Search for the cell housing the specified text and yield its [X, Y] center coordinate. 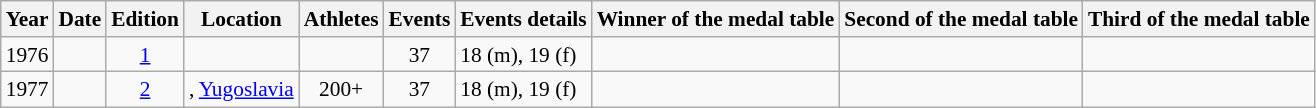
Year [28, 19]
, Yugoslavia [242, 90]
Winner of the medal table [716, 19]
1976 [28, 55]
Date [80, 19]
2 [145, 90]
Second of the medal table [961, 19]
Events details [523, 19]
1 [145, 55]
Location [242, 19]
Edition [145, 19]
Events [419, 19]
200+ [342, 90]
Athletes [342, 19]
Third of the medal table [1199, 19]
1977 [28, 90]
